Extract the [X, Y] coordinate from the center of the cell holding the provided text.  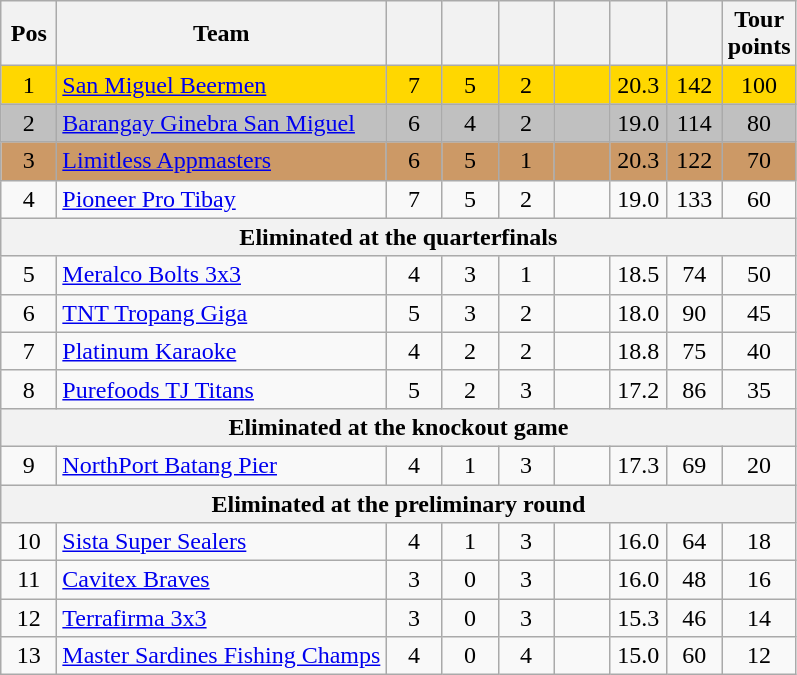
8 [29, 389]
20 [759, 465]
100 [759, 85]
50 [759, 275]
46 [694, 618]
80 [759, 123]
Eliminated at the quarterfinals [398, 237]
35 [759, 389]
Team [222, 34]
Tour points [759, 34]
142 [694, 85]
14 [759, 618]
Master Sardines Fishing Champs [222, 656]
122 [694, 161]
10 [29, 542]
18.5 [638, 275]
40 [759, 351]
Terrafirma 3x3 [222, 618]
Barangay Ginebra San Miguel [222, 123]
18.0 [638, 313]
Pos [29, 34]
Purefoods TJ Titans [222, 389]
69 [694, 465]
48 [694, 580]
NorthPort Batang Pier [222, 465]
114 [694, 123]
Limitless Appmasters [222, 161]
70 [759, 161]
16 [759, 580]
Platinum Karaoke [222, 351]
18 [759, 542]
9 [29, 465]
Sista Super Sealers [222, 542]
11 [29, 580]
64 [694, 542]
TNT Tropang Giga [222, 313]
45 [759, 313]
17.2 [638, 389]
13 [29, 656]
75 [694, 351]
15.0 [638, 656]
86 [694, 389]
San Miguel Beermen [222, 85]
90 [694, 313]
17.3 [638, 465]
74 [694, 275]
Eliminated at the preliminary round [398, 503]
Eliminated at the knockout game [398, 427]
Pioneer Pro Tibay [222, 199]
18.8 [638, 351]
Meralco Bolts 3x3 [222, 275]
Cavitex Braves [222, 580]
15.3 [638, 618]
133 [694, 199]
